Find where the given text appears and provide that cell's center as [x, y] coordinate. 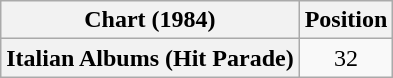
Chart (1984) [150, 20]
32 [346, 58]
Italian Albums (Hit Parade) [150, 58]
Position [346, 20]
